For the text-containing cell, return its midpoint in (X, Y) coordinate format. 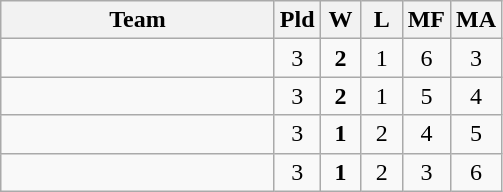
Pld (297, 20)
MA (476, 20)
L (382, 20)
W (340, 20)
Team (138, 20)
MF (426, 20)
